For the text-containing cell, return its midpoint in (X, Y) coordinate format. 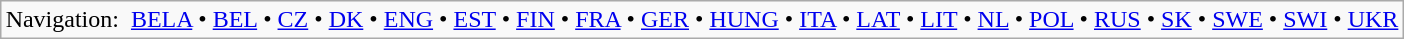
Navigation: BELA • BEL • CZ • DK • ENG • EST • FIN • FRA • GER • HUNG • ITA • LAT • LIT • NL • POL • RUS • SK • SWE • SWI • UKR (702, 20)
